Output the (X, Y) coordinate of the center of the cell containing the given text.  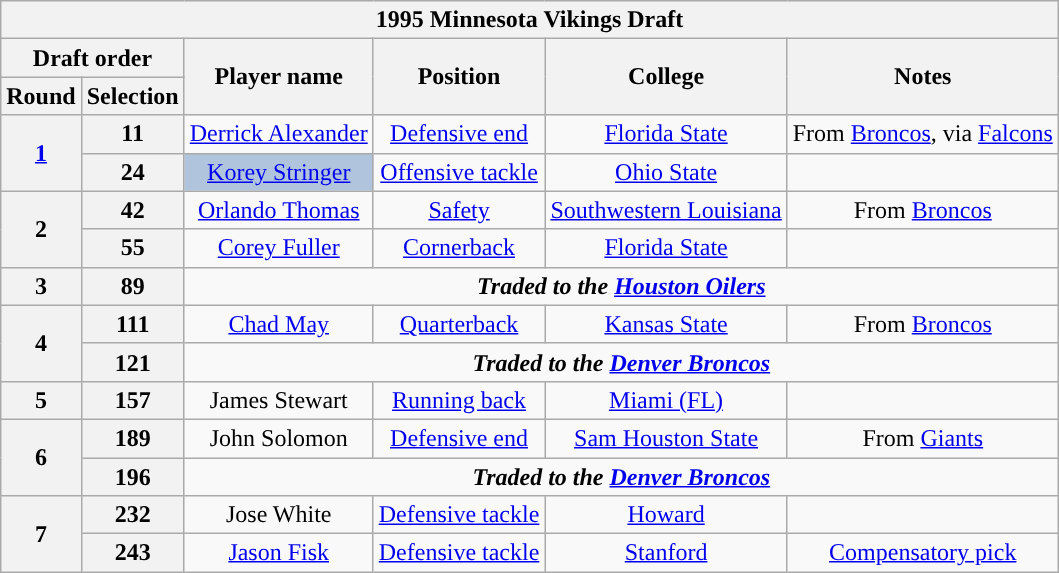
7 (41, 534)
Compensatory pick (922, 553)
From Broncos, via Falcons (922, 134)
5 (41, 400)
Ohio State (666, 172)
Chad May (278, 324)
4 (41, 343)
3 (41, 286)
Player name (278, 77)
Quarterback (459, 324)
Offensive tackle (459, 172)
232 (132, 515)
Sam Houston State (666, 438)
111 (132, 324)
Miami (FL) (666, 400)
John Solomon (278, 438)
Jose White (278, 515)
Howard (666, 515)
196 (132, 477)
243 (132, 553)
121 (132, 362)
1995 Minnesota Vikings Draft (530, 20)
Kansas State (666, 324)
Notes (922, 77)
11 (132, 134)
Southwestern Louisiana (666, 210)
James Stewart (278, 400)
Safety (459, 210)
College (666, 77)
Running back (459, 400)
Selection (132, 96)
2 (41, 229)
189 (132, 438)
89 (132, 286)
Jason Fisk (278, 553)
Orlando Thomas (278, 210)
24 (132, 172)
6 (41, 457)
42 (132, 210)
157 (132, 400)
55 (132, 248)
Korey Stringer (278, 172)
Corey Fuller (278, 248)
Draft order (92, 58)
Round (41, 96)
1 (41, 153)
Position (459, 77)
From Giants (922, 438)
Stanford (666, 553)
Traded to the Houston Oilers (621, 286)
Derrick Alexander (278, 134)
Cornerback (459, 248)
